Extract the [X, Y] coordinate from the center of the cell holding the provided text.  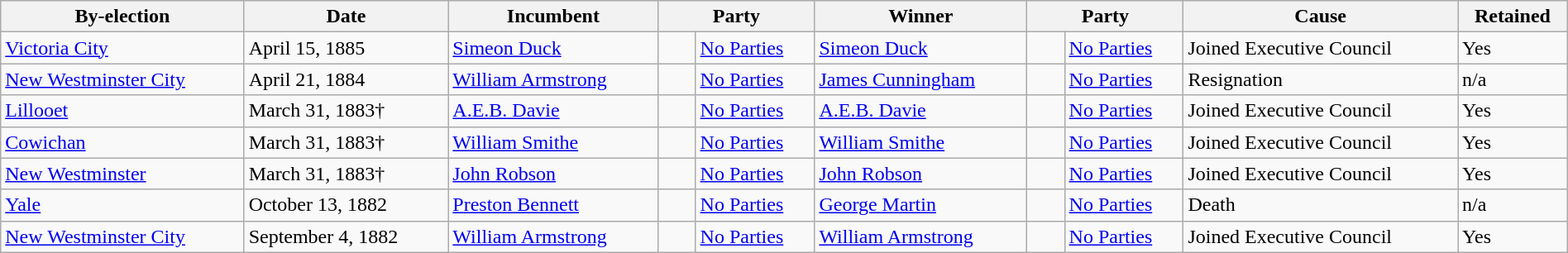
Death [1321, 205]
April 15, 1885 [346, 48]
Winner [921, 17]
Lillooet [122, 111]
Resignation [1321, 79]
October 13, 1882 [346, 205]
Victoria City [122, 48]
George Martin [921, 205]
Cause [1321, 17]
Yale [122, 205]
Date [346, 17]
September 4, 1882 [346, 236]
Incumbent [553, 17]
James Cunningham [921, 79]
By-election [122, 17]
Retained [1513, 17]
New Westminster [122, 174]
Cowichan [122, 142]
Preston Bennett [553, 205]
April 21, 1884 [346, 79]
